Return the [x, y] coordinate for the center point of the cell that contains the specified text.  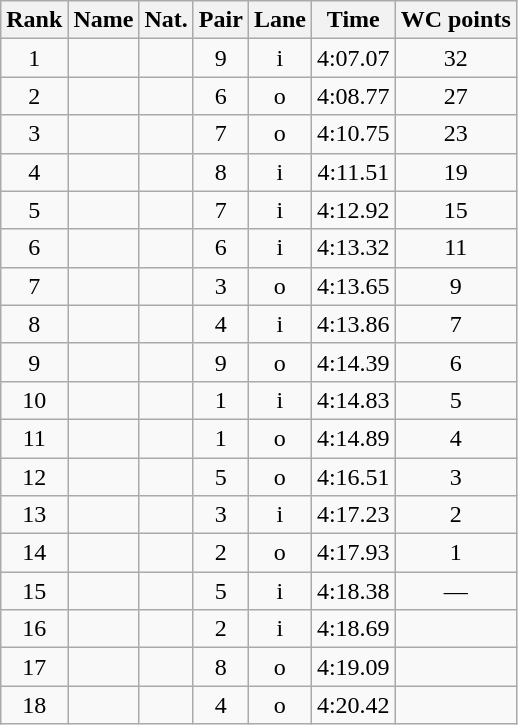
4:19.09 [353, 667]
Lane [280, 20]
23 [456, 134]
27 [456, 96]
4:13.65 [353, 286]
Pair [220, 20]
4:13.32 [353, 248]
4:08.77 [353, 96]
4:17.23 [353, 515]
4:18.69 [353, 629]
19 [456, 172]
32 [456, 58]
4:12.92 [353, 210]
Name [104, 20]
16 [34, 629]
4:14.89 [353, 438]
WC points [456, 20]
4:13.86 [353, 324]
— [456, 591]
13 [34, 515]
17 [34, 667]
4:14.83 [353, 400]
18 [34, 705]
Time [353, 20]
14 [34, 553]
4:16.51 [353, 477]
4:07.07 [353, 58]
4:18.38 [353, 591]
12 [34, 477]
4:11.51 [353, 172]
4:14.39 [353, 362]
Nat. [166, 20]
Rank [34, 20]
4:17.93 [353, 553]
4:20.42 [353, 705]
4:10.75 [353, 134]
10 [34, 400]
